Search for the cell housing the specified text and yield its (X, Y) center coordinate. 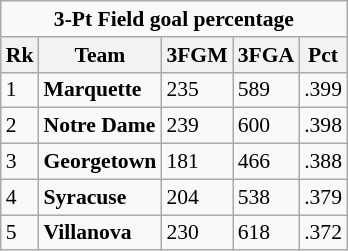
538 (266, 197)
Syracuse (100, 197)
5 (20, 233)
235 (196, 90)
Rk (20, 55)
4 (20, 197)
.399 (323, 90)
239 (196, 126)
.379 (323, 197)
2 (20, 126)
Pct (323, 55)
618 (266, 233)
204 (196, 197)
230 (196, 233)
Marquette (100, 90)
589 (266, 90)
3 (20, 162)
181 (196, 162)
.388 (323, 162)
Villanova (100, 233)
3-Pt Field goal percentage (174, 19)
466 (266, 162)
3FGA (266, 55)
.398 (323, 126)
3FGM (196, 55)
1 (20, 90)
.372 (323, 233)
Georgetown (100, 162)
Team (100, 55)
Notre Dame (100, 126)
600 (266, 126)
